For the text-containing cell, return its midpoint in (X, Y) coordinate format. 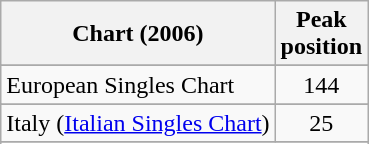
European Singles Chart (138, 85)
Chart (2006) (138, 34)
144 (321, 85)
25 (321, 123)
Italy (Italian Singles Chart) (138, 123)
Peakposition (321, 34)
